Extract the (x, y) coordinate from the center of the cell holding the provided text.  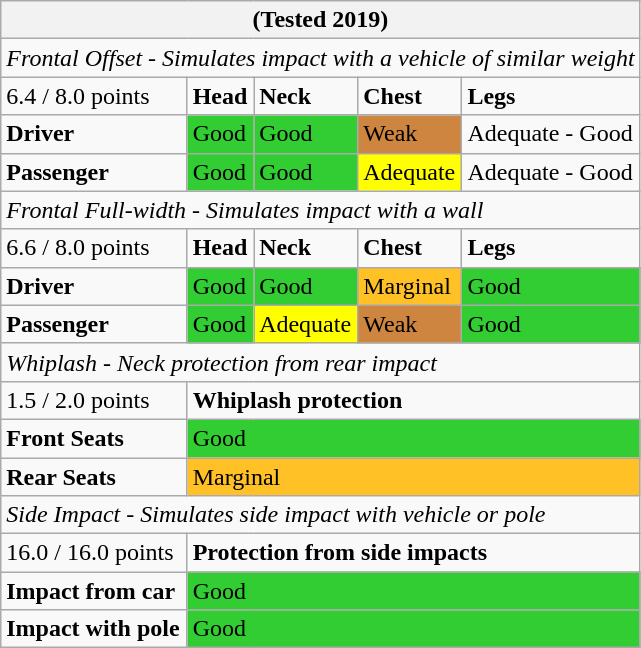
Rear Seats (94, 477)
Impact from car (94, 591)
Side Impact - Simulates side impact with vehicle or pole (320, 515)
Protection from side impacts (414, 553)
(Tested 2019) (320, 20)
Front Seats (94, 438)
Frontal Full-width - Simulates impact with a wall (320, 210)
6.6 / 8.0 points (94, 248)
Frontal Offset - Simulates impact with a vehicle of similar weight (320, 58)
Impact with pole (94, 629)
Whiplash - Neck protection from rear impact (320, 362)
1.5 / 2.0 points (94, 400)
Whiplash protection (414, 400)
6.4 / 8.0 points (94, 96)
16.0 / 16.0 points (94, 553)
